Pinpoint the cell where the given text exists, returning its (X, Y) midpoint coordinate. 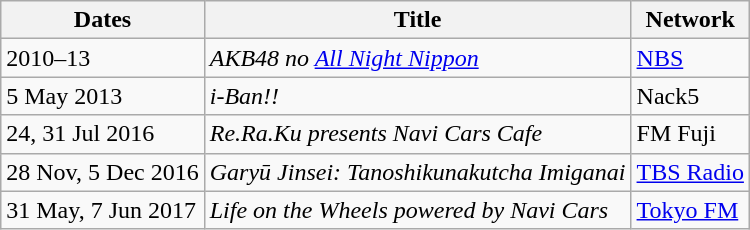
Nack5 (690, 96)
TBS Radio (690, 172)
Title (418, 20)
2010–13 (102, 58)
Dates (102, 20)
AKB48 no All Night Nippon (418, 58)
24, 31 Jul 2016 (102, 134)
FM Fuji (690, 134)
i-Ban!! (418, 96)
Network (690, 20)
NBS (690, 58)
5 May 2013 (102, 96)
Tokyo FM (690, 210)
28 Nov, 5 Dec 2016 (102, 172)
31 May, 7 Jun 2017 (102, 210)
Garyū Jinsei: Tanoshikunakutcha Imiganai (418, 172)
Life on the Wheels powered by Navi Cars (418, 210)
Re.Ra.Ku presents Navi Cars Cafe (418, 134)
